Extract the [X, Y] coordinate from the center of the cell holding the provided text.  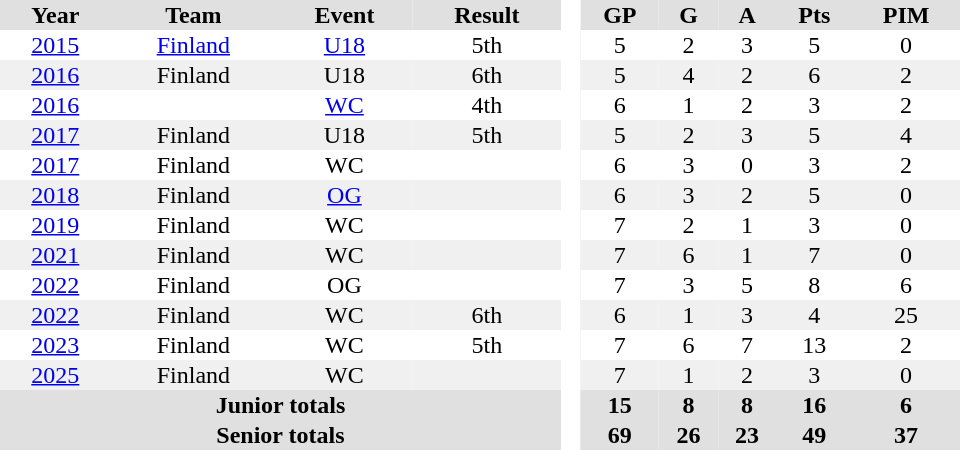
G [688, 15]
Junior totals [280, 405]
Year [56, 15]
PIM [906, 15]
37 [906, 435]
GP [620, 15]
Team [194, 15]
Event [344, 15]
2023 [56, 345]
2015 [56, 45]
Result [487, 15]
69 [620, 435]
2021 [56, 255]
2019 [56, 225]
23 [748, 435]
A [748, 15]
2018 [56, 195]
Senior totals [280, 435]
Pts [814, 15]
16 [814, 405]
4th [487, 105]
25 [906, 315]
13 [814, 345]
26 [688, 435]
49 [814, 435]
2025 [56, 375]
15 [620, 405]
